Find where the given text appears and provide that cell's center as (x, y) coordinate. 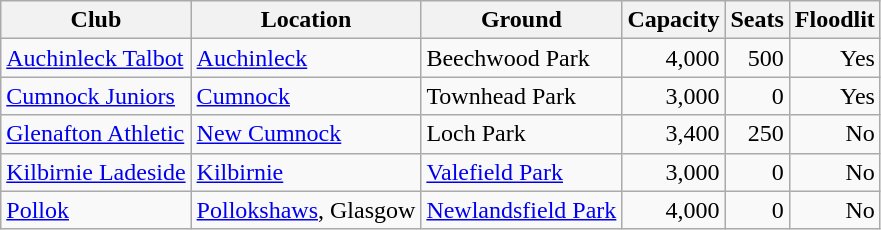
New Cumnock (306, 134)
Capacity (674, 20)
Cumnock Juniors (96, 96)
Floodlit (834, 20)
Cumnock (306, 96)
250 (757, 134)
Location (306, 20)
500 (757, 58)
Pollok (96, 210)
Townhead Park (522, 96)
Auchinleck Talbot (96, 58)
Kilbirnie (306, 172)
Auchinleck (306, 58)
Glenafton Athletic (96, 134)
Club (96, 20)
Kilbirnie Ladeside (96, 172)
Pollokshaws, Glasgow (306, 210)
Newlandsfield Park (522, 210)
Ground (522, 20)
Seats (757, 20)
Valefield Park (522, 172)
3,400 (674, 134)
Beechwood Park (522, 58)
Loch Park (522, 134)
